Identify which cell holds the provided text, then report its [x, y] central coordinate. 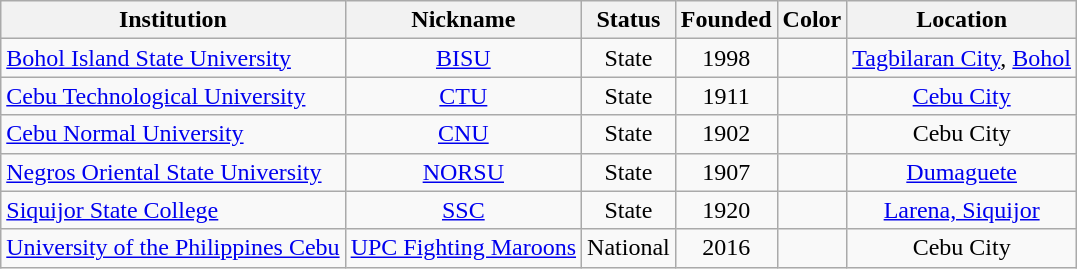
1911 [726, 96]
Cebu Normal University [173, 134]
CTU [463, 96]
2016 [726, 248]
SSC [463, 210]
Institution [173, 20]
1920 [726, 210]
Status [629, 20]
1902 [726, 134]
University of the Philippines Cebu [173, 248]
1998 [726, 58]
Bohol Island State University [173, 58]
1907 [726, 172]
CNU [463, 134]
BISU [463, 58]
Cebu Technological University [173, 96]
Location [962, 20]
Larena, Siquijor [962, 210]
Dumaguete [962, 172]
Tagbilaran City, Bohol [962, 58]
Founded [726, 20]
Negros Oriental State University [173, 172]
NORSU [463, 172]
National [629, 248]
Color [812, 20]
Siquijor State College [173, 210]
UPC Fighting Maroons [463, 248]
Nickname [463, 20]
